Identify which cell holds the provided text, then report its [X, Y] central coordinate. 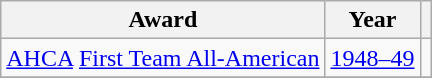
Award [163, 20]
1948–49 [372, 58]
AHCA First Team All-American [163, 58]
Year [372, 20]
